Return the (X, Y) coordinate for the center point of the cell that contains the specified text.  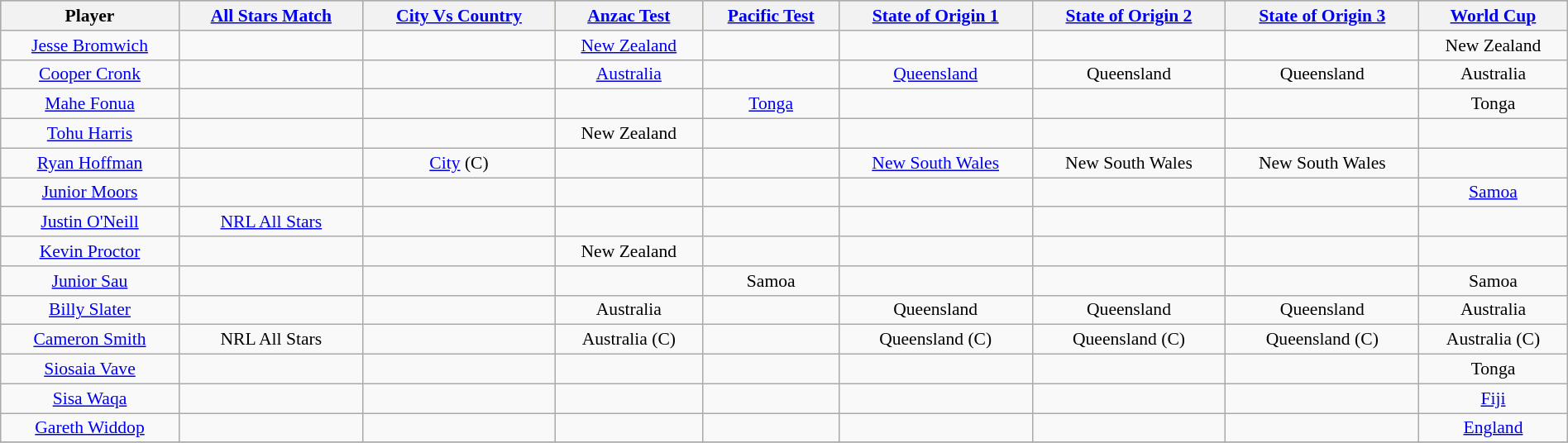
City (C) (458, 163)
Cooper Cronk (89, 74)
Kevin Proctor (89, 251)
Siosaia Vave (89, 369)
Billy Slater (89, 310)
Anzac Test (629, 16)
England (1494, 428)
State of Origin 1 (935, 16)
State of Origin 3 (1322, 16)
Junior Moors (89, 193)
All Stars Match (271, 16)
Jesse Bromwich (89, 45)
Mahe Fonua (89, 104)
Gareth Widdop (89, 428)
Ryan Hoffman (89, 163)
Tohu Harris (89, 134)
Junior Sau (89, 281)
State of Origin 2 (1129, 16)
City Vs Country (458, 16)
Cameron Smith (89, 340)
Justin O'Neill (89, 222)
Fiji (1494, 398)
Sisa Waqa (89, 398)
Pacific Test (771, 16)
World Cup (1494, 16)
Player (89, 16)
